From the cell containing the given text, extract its center point as (x, y) coordinate. 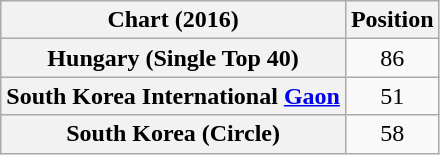
Chart (2016) (174, 20)
51 (392, 96)
South Korea (Circle) (174, 134)
58 (392, 134)
South Korea International Gaon (174, 96)
86 (392, 58)
Position (392, 20)
Hungary (Single Top 40) (174, 58)
